Locate the cell with the specified text and output its (x, y) center coordinate. 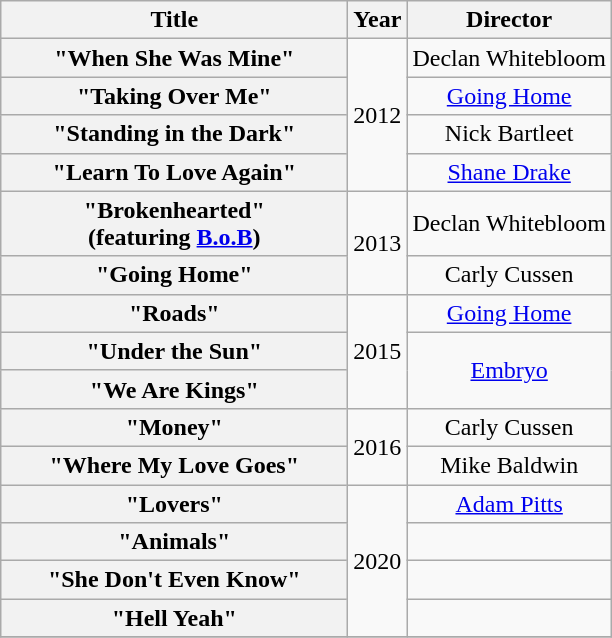
2016 (378, 446)
Director (510, 20)
2012 (378, 115)
"Taking Over Me" (174, 96)
Nick Bartleet (510, 134)
"Learn To Love Again" (174, 172)
Shane Drake (510, 172)
Embryo (510, 370)
"We Are Kings" (174, 389)
"Going Home" (174, 275)
"Hell Yeah" (174, 618)
2020 (378, 560)
Adam Pitts (510, 503)
"Under the Sun" (174, 351)
"Roads" (174, 313)
"Lovers" (174, 503)
"She Don't Even Know" (174, 580)
"Standing in the Dark" (174, 134)
Title (174, 20)
"When She Was Mine" (174, 58)
Mike Baldwin (510, 465)
2015 (378, 351)
Year (378, 20)
"Brokenhearted"(featuring B.o.B) (174, 224)
"Where My Love Goes" (174, 465)
2013 (378, 242)
"Money" (174, 427)
"Animals" (174, 542)
